Return [X, Y] of the center of cell containing provided text 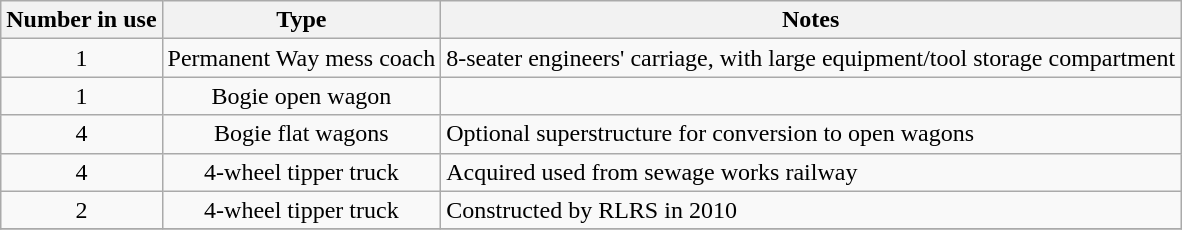
Permanent Way mess coach [302, 58]
Bogie open wagon [302, 96]
Type [302, 20]
2 [82, 210]
8-seater engineers' carriage, with large equipment/tool storage compartment [811, 58]
Number in use [82, 20]
Optional superstructure for conversion to open wagons [811, 134]
Acquired used from sewage works railway [811, 172]
Constructed by RLRS in 2010 [811, 210]
Notes [811, 20]
Bogie flat wagons [302, 134]
